Find where the given text appears and provide that cell's center as (x, y) coordinate. 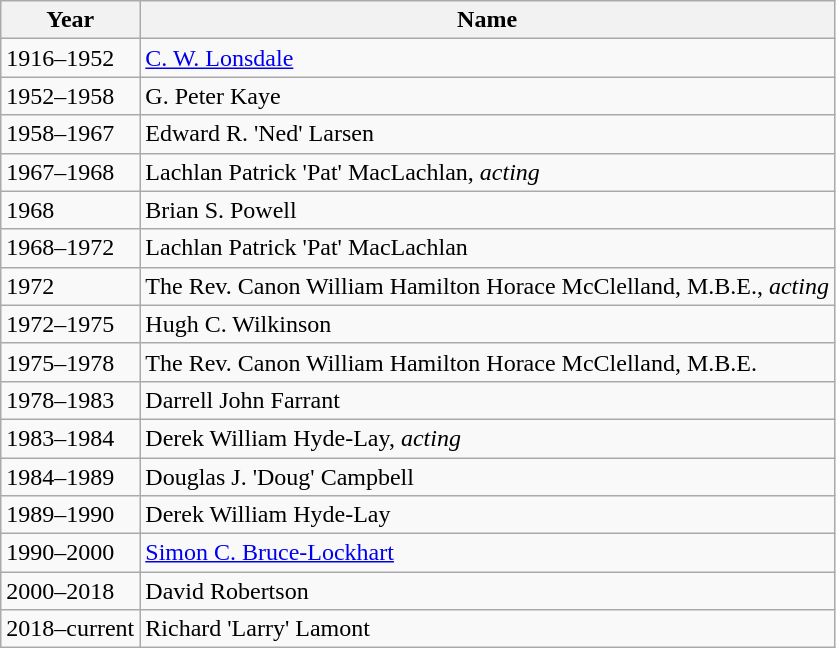
1968 (70, 210)
1952–1958 (70, 96)
1967–1968 (70, 172)
1983–1984 (70, 438)
Richard 'Larry' Lamont (488, 629)
2018–current (70, 629)
1978–1983 (70, 400)
Year (70, 20)
Hugh C. Wilkinson (488, 324)
Name (488, 20)
C. W. Lonsdale (488, 58)
1990–2000 (70, 553)
The Rev. Canon William Hamilton Horace McClelland, M.B.E. (488, 362)
Brian S. Powell (488, 210)
Derek William Hyde-Lay, acting (488, 438)
David Robertson (488, 591)
1984–1989 (70, 477)
1975–1978 (70, 362)
Edward R. 'Ned' Larsen (488, 134)
1958–1967 (70, 134)
1972–1975 (70, 324)
Douglas J. 'Doug' Campbell (488, 477)
1972 (70, 286)
1968–1972 (70, 248)
Lachlan Patrick 'Pat' MacLachlan, acting (488, 172)
G. Peter Kaye (488, 96)
Simon C. Bruce-Lockhart (488, 553)
Lachlan Patrick 'Pat' MacLachlan (488, 248)
1989–1990 (70, 515)
Derek William Hyde-Lay (488, 515)
The Rev. Canon William Hamilton Horace McClelland, M.B.E., acting (488, 286)
1916–1952 (70, 58)
Darrell John Farrant (488, 400)
2000–2018 (70, 591)
